From the cell containing the given text, extract its center point as [x, y] coordinate. 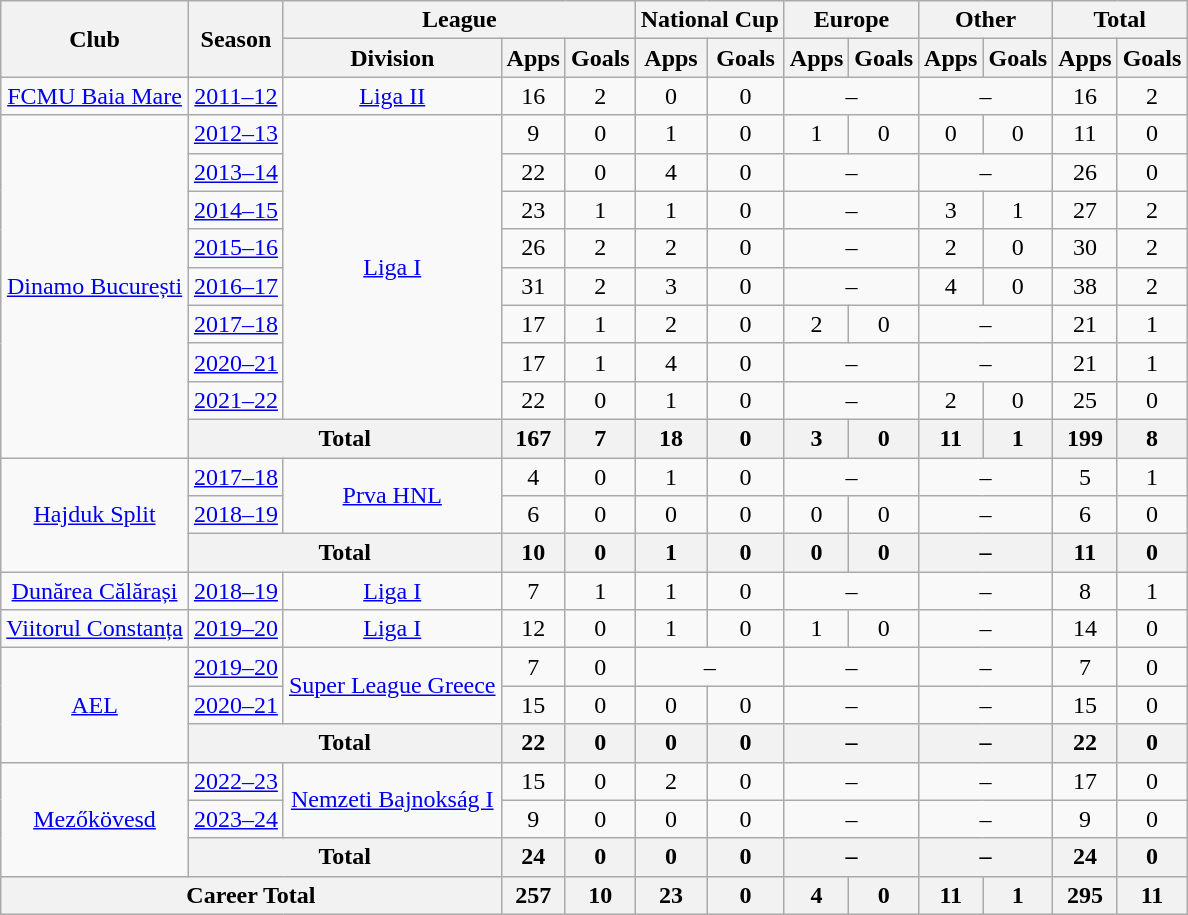
Division [392, 58]
AEL [95, 705]
12 [533, 629]
Nemzeti Bajnokság I [392, 800]
Hajduk Split [95, 515]
Liga II [392, 96]
27 [1085, 210]
2021–22 [236, 400]
Club [95, 39]
National Cup [710, 20]
30 [1085, 248]
5 [1085, 477]
257 [533, 895]
Season [236, 39]
199 [1085, 438]
31 [533, 286]
25 [1085, 400]
2023–24 [236, 819]
Viitorul Constanța [95, 629]
2012–13 [236, 134]
2011–12 [236, 96]
Super League Greece [392, 686]
Europe [851, 20]
18 [671, 438]
Career Total [251, 895]
38 [1085, 286]
2016–17 [236, 286]
167 [533, 438]
2015–16 [236, 248]
FCMU Baia Mare [95, 96]
2013–14 [236, 172]
Dunărea Călărași [95, 591]
Mezőkövesd [95, 819]
Other [986, 20]
14 [1085, 629]
2014–15 [236, 210]
2022–23 [236, 781]
295 [1085, 895]
Prva HNL [392, 496]
Dinamo București [95, 286]
League [459, 20]
